Search for the cell housing the specified text and yield its (X, Y) center coordinate. 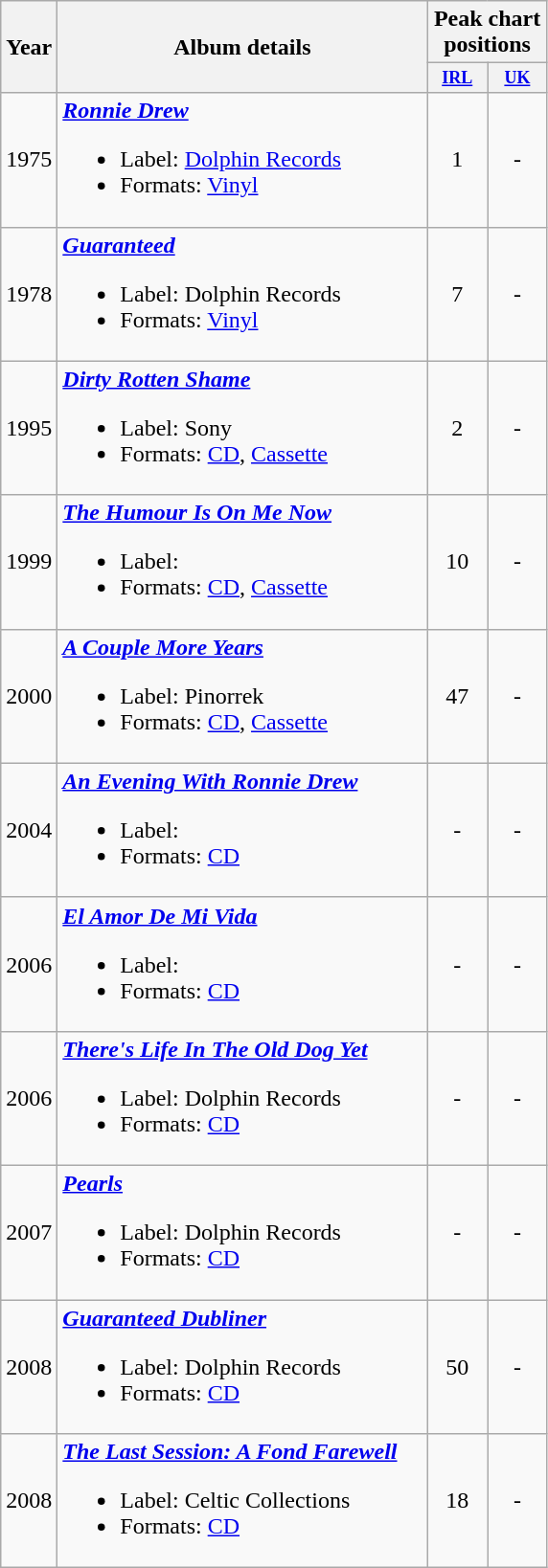
Peak chart positions (487, 33)
Year (29, 47)
2 (458, 428)
Dirty Rotten ShameLabel: SonyFormats: CD, Cassette (242, 428)
18 (458, 1501)
GuaranteedLabel: Dolphin RecordsFormats: Vinyl (242, 294)
7 (458, 294)
UK (517, 78)
1978 (29, 294)
Guaranteed DublinerLabel: Dolphin RecordsFormats: CD (242, 1367)
IRL (458, 78)
The Humour Is On Me NowLabel:Formats: CD, Cassette (242, 562)
10 (458, 562)
There's Life In The Old Dog YetLabel: Dolphin RecordsFormats: CD (242, 1098)
The Last Session: A Fond FarewellLabel: Celtic CollectionsFormats: CD (242, 1501)
1975 (29, 160)
2004 (29, 830)
El Amor De Mi VidaLabel:Formats: CD (242, 964)
2000 (29, 696)
1999 (29, 562)
47 (458, 696)
50 (458, 1367)
2007 (29, 1232)
1995 (29, 428)
PearlsLabel: Dolphin RecordsFormats: CD (242, 1232)
1 (458, 160)
A Couple More YearsLabel: PinorrekFormats: CD, Cassette (242, 696)
Ronnie DrewLabel: Dolphin RecordsFormats: Vinyl (242, 160)
An Evening With Ronnie DrewLabel:Formats: CD (242, 830)
Album details (242, 47)
